From the cell containing the given text, extract its center point as (X, Y) coordinate. 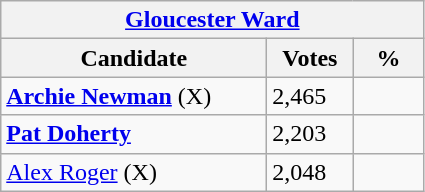
Alex Roger (X) (134, 172)
2,203 (310, 134)
Candidate (134, 58)
Pat Doherty (134, 134)
Votes (310, 58)
2,465 (310, 96)
Archie Newman (X) (134, 96)
2,048 (310, 172)
% (388, 58)
Gloucester Ward (212, 20)
